Output the [X, Y] coordinate of the center of the cell containing the given text.  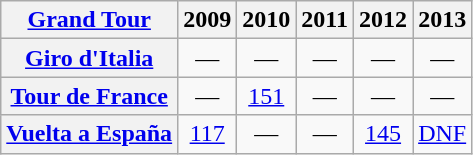
2010 [266, 20]
Grand Tour [90, 20]
DNF [442, 134]
117 [208, 134]
Tour de France [90, 96]
2013 [442, 20]
Vuelta a España [90, 134]
151 [266, 96]
2012 [384, 20]
2011 [325, 20]
2009 [208, 20]
Giro d'Italia [90, 58]
145 [384, 134]
